Locate the cell with the specified text and output its (X, Y) center coordinate. 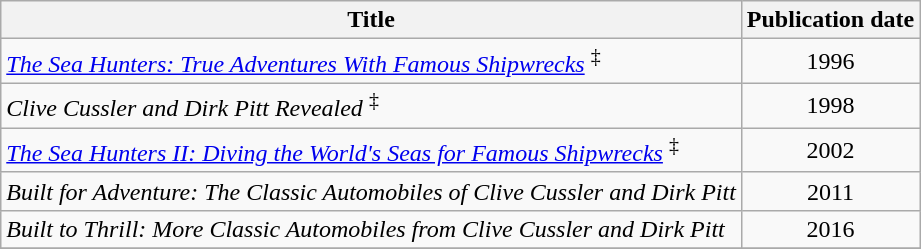
Clive Cussler and Dirk Pitt Revealed ‡ (372, 106)
Built to Thrill: More Classic Automobiles from Clive Cussler and Dirk Pitt (372, 230)
The Sea Hunters: True Adventures With Famous Shipwrecks ‡ (372, 62)
Publication date (830, 20)
Built for Adventure: The Classic Automobiles of Clive Cussler and Dirk Pitt (372, 191)
1998 (830, 106)
2002 (830, 150)
1996 (830, 62)
Title (372, 20)
The Sea Hunters II: Diving the World's Seas for Famous Shipwrecks ‡ (372, 150)
2016 (830, 230)
2011 (830, 191)
